Return the (x, y) coordinate for the center point of the cell that contains the specified text.  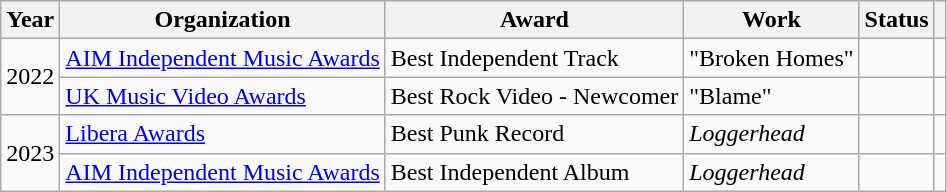
Best Punk Record (534, 134)
Best Rock Video - Newcomer (534, 96)
Best Independent Track (534, 58)
2023 (30, 153)
Best Independent Album (534, 172)
UK Music Video Awards (222, 96)
Award (534, 20)
"Blame" (772, 96)
Libera Awards (222, 134)
Work (772, 20)
"Broken Homes" (772, 58)
2022 (30, 77)
Status (896, 20)
Year (30, 20)
Organization (222, 20)
